Pinpoint the cell where the given text exists, returning its (X, Y) midpoint coordinate. 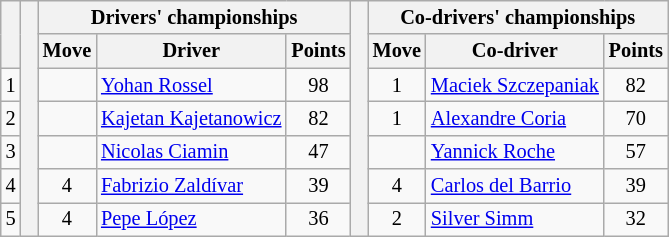
47 (318, 152)
5 (11, 219)
Alexandre Coria (515, 118)
Co-driver (515, 51)
98 (318, 85)
Yannick Roche (515, 152)
32 (636, 219)
Nicolas Ciamin (191, 152)
Kajetan Kajetanowicz (191, 118)
Co-drivers' championships (518, 17)
70 (636, 118)
Drivers' championships (194, 17)
Pepe López (191, 219)
Driver (191, 51)
Silver Simm (515, 219)
36 (318, 219)
Fabrizio Zaldívar (191, 186)
Yohan Rossel (191, 85)
Carlos del Barrio (515, 186)
3 (11, 152)
57 (636, 152)
Maciek Szczepaniak (515, 85)
